Scan for the cell matching the given text and deliver its [x, y] coordinate at center. 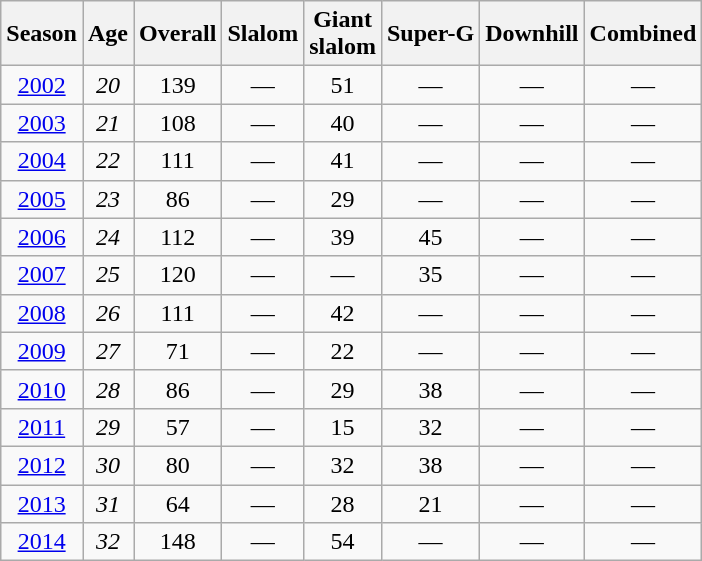
80 [178, 465]
42 [343, 313]
Giantslalom [343, 34]
Season [42, 34]
2004 [42, 161]
2014 [42, 542]
15 [343, 427]
41 [343, 161]
108 [178, 123]
40 [343, 123]
35 [430, 275]
Downhill [532, 34]
30 [108, 465]
112 [178, 237]
120 [178, 275]
139 [178, 85]
2010 [42, 389]
45 [430, 237]
54 [343, 542]
57 [178, 427]
27 [108, 351]
Age [108, 34]
Super-G [430, 34]
25 [108, 275]
24 [108, 237]
2008 [42, 313]
2013 [42, 503]
2009 [42, 351]
148 [178, 542]
2005 [42, 199]
Slalom [263, 34]
Combined [643, 34]
2003 [42, 123]
2011 [42, 427]
2006 [42, 237]
23 [108, 199]
20 [108, 85]
2007 [42, 275]
Overall [178, 34]
26 [108, 313]
51 [343, 85]
71 [178, 351]
39 [343, 237]
64 [178, 503]
31 [108, 503]
2002 [42, 85]
2012 [42, 465]
